Capture the cell that displays the provided text and extract its [X, Y] central coordinate. 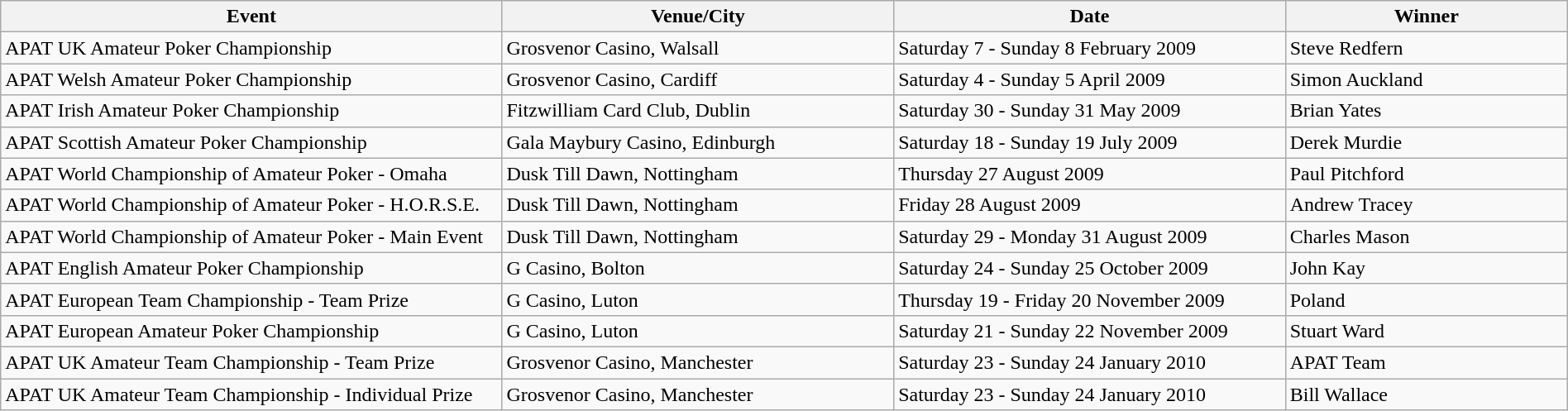
Saturday 21 - Sunday 22 November 2009 [1090, 331]
APAT World Championship of Amateur Poker - Main Event [251, 237]
Saturday 29 - Monday 31 August 2009 [1090, 237]
Friday 28 August 2009 [1090, 205]
APAT European Amateur Poker Championship [251, 331]
Thursday 19 - Friday 20 November 2009 [1090, 299]
Saturday 24 - Sunday 25 October 2009 [1090, 268]
APAT Team [1426, 362]
APAT UK Amateur Team Championship - Team Prize [251, 362]
Grosvenor Casino, Walsall [698, 48]
Grosvenor Casino, Cardiff [698, 79]
Derek Murdie [1426, 142]
APAT English Amateur Poker Championship [251, 268]
Event [251, 17]
Paul Pitchford [1426, 174]
Saturday 18 - Sunday 19 July 2009 [1090, 142]
Winner [1426, 17]
APAT UK Amateur Team Championship - Individual Prize [251, 394]
APAT Scottish Amateur Poker Championship [251, 142]
G Casino, Bolton [698, 268]
Bill Wallace [1426, 394]
Saturday 30 - Sunday 31 May 2009 [1090, 111]
Brian Yates [1426, 111]
Fitzwilliam Card Club, Dublin [698, 111]
Gala Maybury Casino, Edinburgh [698, 142]
APAT World Championship of Amateur Poker - Omaha [251, 174]
APAT Irish Amateur Poker Championship [251, 111]
Andrew Tracey [1426, 205]
Stuart Ward [1426, 331]
APAT World Championship of Amateur Poker - H.O.R.S.E. [251, 205]
Charles Mason [1426, 237]
APAT European Team Championship - Team Prize [251, 299]
APAT UK Amateur Poker Championship [251, 48]
Date [1090, 17]
Simon Auckland [1426, 79]
Venue/City [698, 17]
Poland [1426, 299]
John Kay [1426, 268]
Steve Redfern [1426, 48]
Saturday 7 - Sunday 8 February 2009 [1090, 48]
APAT Welsh Amateur Poker Championship [251, 79]
Thursday 27 August 2009 [1090, 174]
Saturday 4 - Sunday 5 April 2009 [1090, 79]
